Return the (x, y) coordinate for the center point of the cell that contains the specified text.  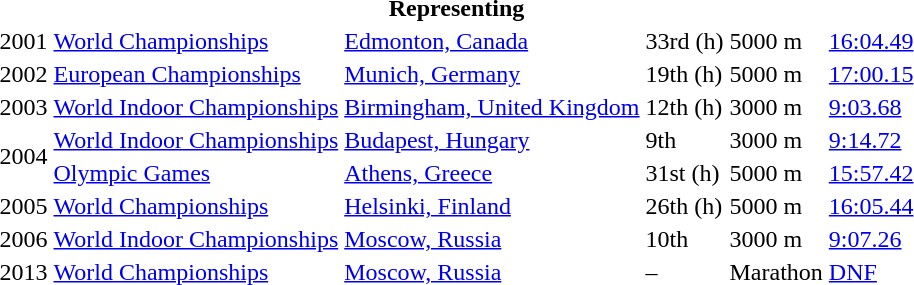
Athens, Greece (492, 173)
31st (h) (684, 173)
10th (684, 239)
33rd (h) (684, 41)
26th (h) (684, 206)
Edmonton, Canada (492, 41)
Moscow, Russia (492, 239)
12th (h) (684, 107)
Birmingham, United Kingdom (492, 107)
Helsinki, Finland (492, 206)
Budapest, Hungary (492, 140)
Munich, Germany (492, 74)
European Championships (196, 74)
9th (684, 140)
19th (h) (684, 74)
Olympic Games (196, 173)
